Identify which cell holds the provided text, then report its [x, y] central coordinate. 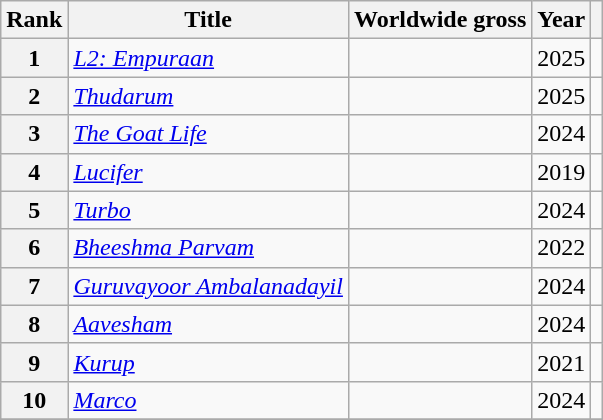
8 [34, 324]
Kurup [208, 362]
10 [34, 400]
Rank [34, 20]
Marco [208, 400]
Thudarum [208, 96]
5 [34, 210]
Bheeshma Parvam [208, 248]
The Goat Life [208, 134]
2021 [562, 362]
Aavesham [208, 324]
2022 [562, 248]
Worldwide gross [440, 20]
Turbo [208, 210]
4 [34, 172]
L2: Empuraan [208, 58]
2 [34, 96]
Guruvayoor Ambalanadayil [208, 286]
Year [562, 20]
1 [34, 58]
Title [208, 20]
3 [34, 134]
Lucifer [208, 172]
2019 [562, 172]
6 [34, 248]
7 [34, 286]
9 [34, 362]
